Search for the cell housing the specified text and yield its (X, Y) center coordinate. 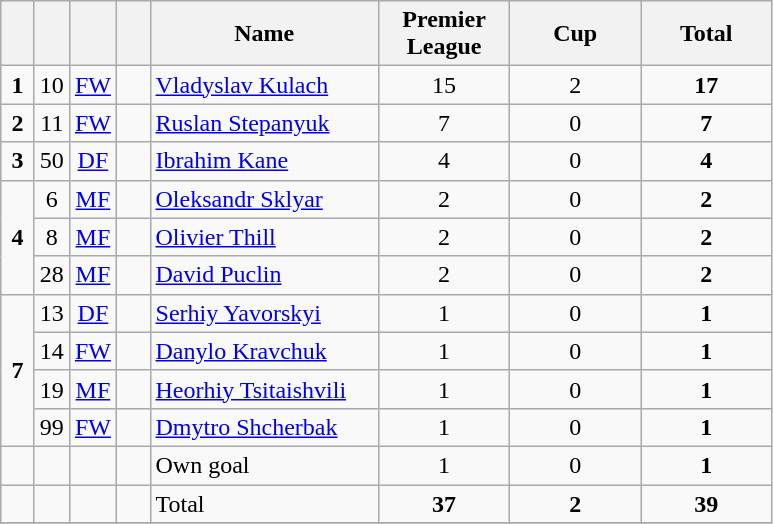
28 (52, 275)
Ruslan Stepanyuk (264, 123)
6 (52, 199)
Dmytro Shcherbak (264, 427)
Name (264, 34)
Olivier Thill (264, 237)
Vladyslav Kulach (264, 85)
15 (444, 85)
Heorhiy Tsitaishvili (264, 389)
Ibrahim Kane (264, 161)
50 (52, 161)
17 (706, 85)
Premier League (444, 34)
99 (52, 427)
13 (52, 313)
14 (52, 351)
David Puclin (264, 275)
37 (444, 503)
Serhiy Yavorskyi (264, 313)
11 (52, 123)
39 (706, 503)
Cup (576, 34)
10 (52, 85)
Danylo Kravchuk (264, 351)
Oleksandr Sklyar (264, 199)
Own goal (264, 465)
8 (52, 237)
3 (18, 161)
19 (52, 389)
